Scan for the cell matching the given text and deliver its [X, Y] coordinate at center. 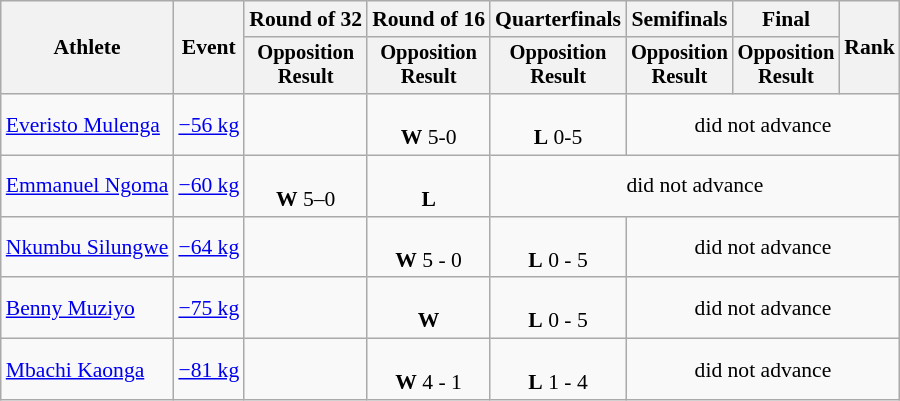
Round of 16 [428, 19]
Event [208, 48]
Round of 32 [306, 19]
−81 kg [208, 370]
−56 kg [208, 124]
W 4 - 1 [428, 370]
Benny Muziyo [88, 308]
L [428, 186]
Rank [870, 48]
W [428, 308]
W 5 - 0 [428, 248]
L 0-5 [558, 124]
Final [786, 19]
−75 kg [208, 308]
Everisto Mulenga [88, 124]
W 5-0 [428, 124]
Quarterfinals [558, 19]
W 5–0 [306, 186]
Nkumbu Silungwe [88, 248]
−60 kg [208, 186]
Emmanuel Ngoma [88, 186]
L 1 - 4 [558, 370]
Semifinals [680, 19]
Mbachi Kaonga [88, 370]
−64 kg [208, 248]
Athlete [88, 48]
